Extract the [X, Y] coordinate from the center of the cell holding the provided text.  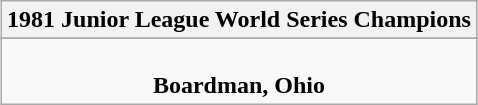
Boardman, Ohio [240, 72]
1981 Junior League World Series Champions [240, 20]
